Locate the cell with the specified text and output its [x, y] center coordinate. 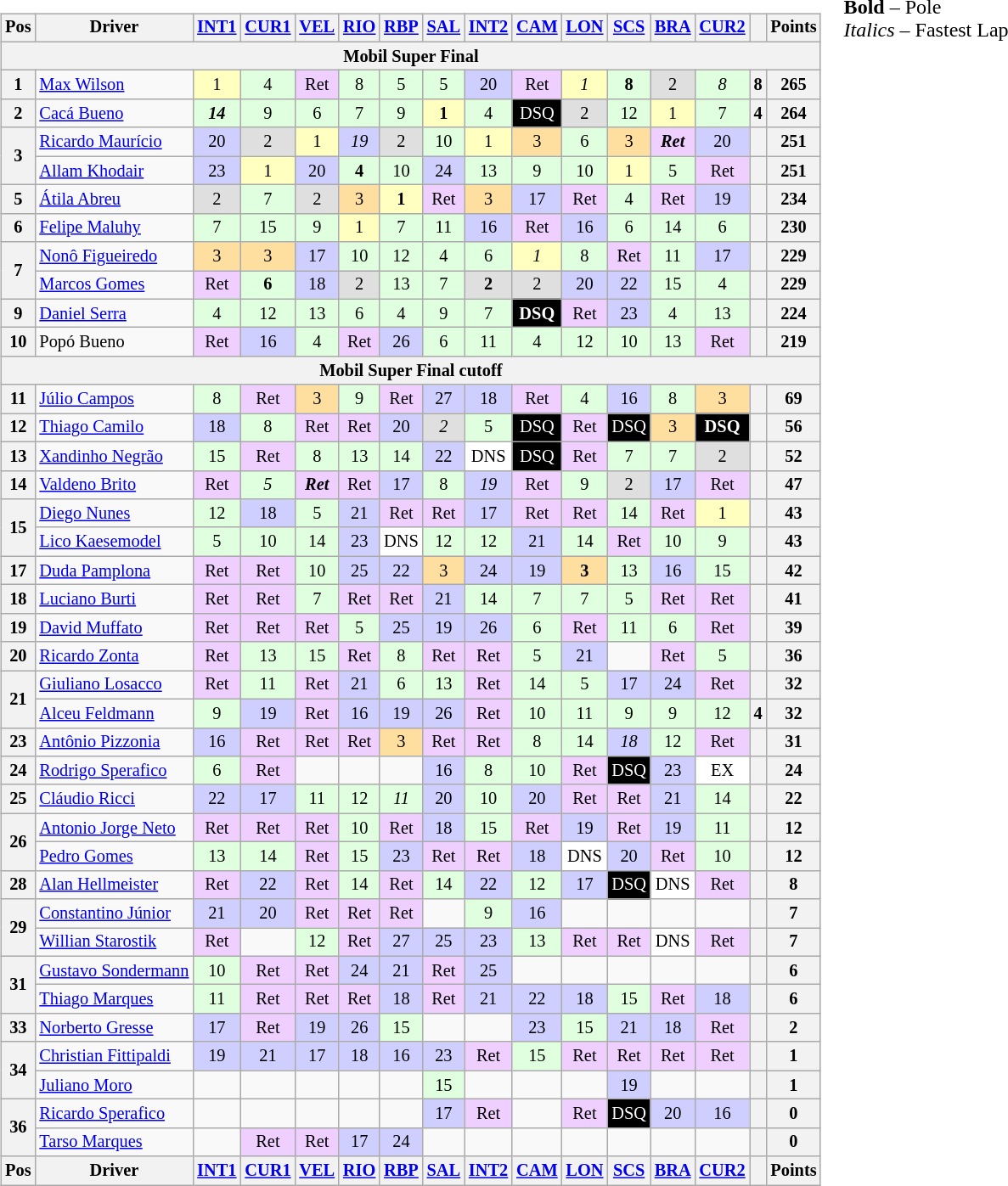
Xandinho Negrão [114, 456]
69 [793, 399]
David Muffato [114, 627]
Lico Kaesemodel [114, 542]
Marcos Gomes [114, 285]
Gustavo Sondermann [114, 970]
219 [793, 342]
224 [793, 313]
Ricardo Sperafico [114, 1114]
Júlio Campos [114, 399]
Constantino Júnior [114, 913]
Mobil Super Final [411, 56]
Antônio Pizzonia [114, 742]
Rodrigo Sperafico [114, 771]
Alceu Feldmann [114, 713]
Átila Abreu [114, 200]
Mobil Super Final cutoff [411, 371]
Ricardo Maurício [114, 142]
33 [18, 1028]
47 [793, 485]
Pedro Gomes [114, 857]
Popó Bueno [114, 342]
41 [793, 599]
Cacá Bueno [114, 114]
Willian Starostik [114, 942]
Cláudio Ricci [114, 799]
234 [793, 200]
42 [793, 571]
39 [793, 627]
Juliano Moro [114, 1085]
Thiago Camilo [114, 428]
Allam Khodair [114, 171]
Duda Pamplona [114, 571]
Valdeno Brito [114, 485]
Tarso Marques [114, 1142]
Nonô Figueiredo [114, 256]
52 [793, 456]
Max Wilson [114, 85]
Giuliano Losacco [114, 685]
Norberto Gresse [114, 1028]
Diego Nunes [114, 514]
230 [793, 228]
Alan Hellmeister [114, 885]
34 [18, 1070]
Luciano Burti [114, 599]
28 [18, 885]
Thiago Marques [114, 999]
Christian Fittipaldi [114, 1056]
Daniel Serra [114, 313]
Antonio Jorge Neto [114, 828]
264 [793, 114]
56 [793, 428]
29 [18, 927]
Felipe Maluhy [114, 228]
EX [723, 771]
265 [793, 85]
Ricardo Zonta [114, 656]
